Detect which cell encompasses the target text, then output its [x, y] center coordinate. 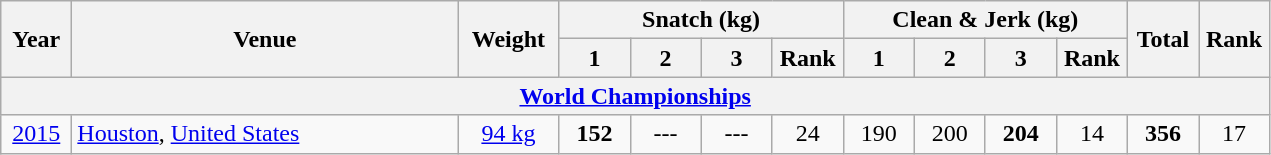
Total [1162, 39]
14 [1092, 134]
17 [1234, 134]
356 [1162, 134]
Year [36, 39]
24 [808, 134]
Venue [265, 39]
94 kg [508, 134]
200 [950, 134]
Snatch (kg) [701, 20]
World Championships [636, 96]
Weight [508, 39]
152 [594, 134]
204 [1020, 134]
190 [878, 134]
Clean & Jerk (kg) [985, 20]
2015 [36, 134]
Houston, United States [265, 134]
